From the cell containing the given text, extract its center point as (X, Y) coordinate. 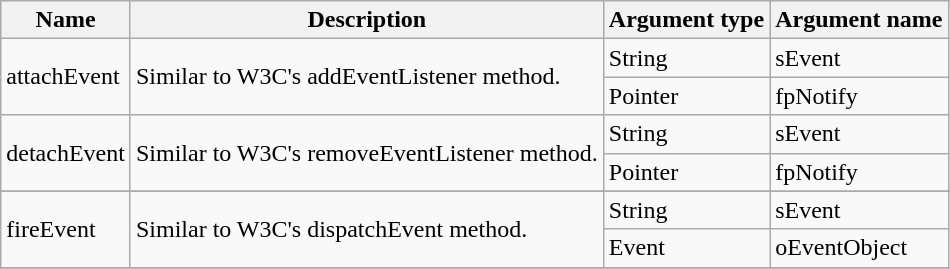
Description (366, 20)
Similar to W3C's addEventListener method. (366, 77)
attachEvent (66, 77)
Similar to W3C's dispatchEvent method. (366, 229)
oEventObject (859, 248)
Argument name (859, 20)
detachEvent (66, 153)
Similar to W3C's removeEventListener method. (366, 153)
Event (686, 248)
Name (66, 20)
Argument type (686, 20)
fireEvent (66, 229)
